Detect which cell encompasses the target text, then output its (X, Y) center coordinate. 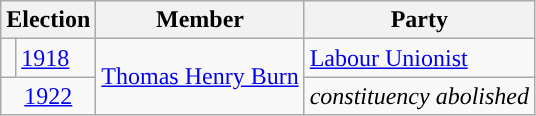
Thomas Henry Burn (200, 77)
1918 (56, 58)
1922 (48, 96)
Member (200, 20)
Election (48, 20)
Labour Unionist (419, 58)
constituency abolished (419, 96)
Party (419, 20)
